Provide the (x, y) coordinate of the cell's center where the given text is located.  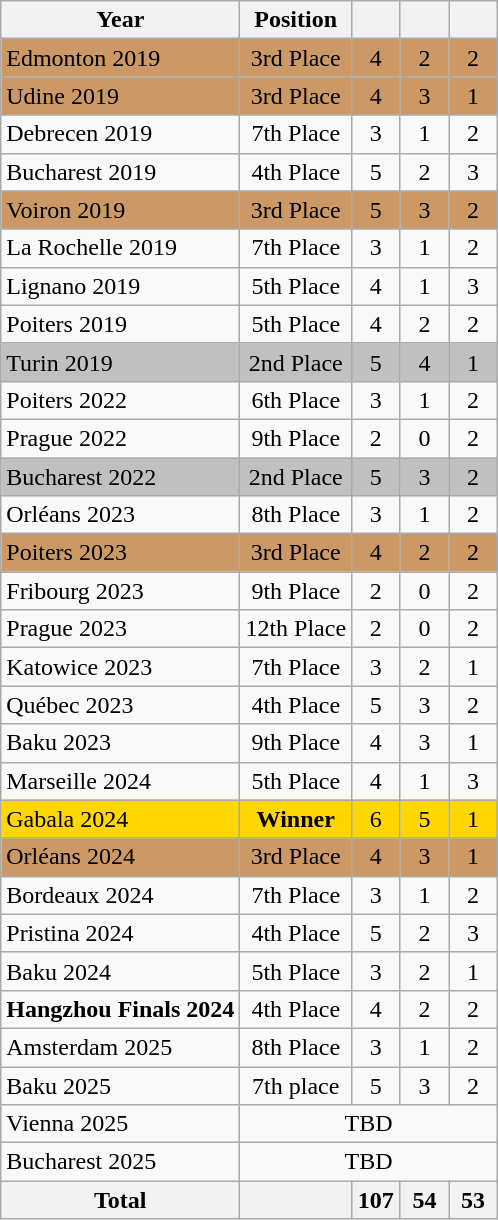
Udine 2019 (120, 96)
Poiters 2023 (120, 553)
Pristina 2024 (120, 933)
Baku 2023 (120, 743)
54 (424, 1200)
Vienna 2025 (120, 1124)
Baku 2025 (120, 1085)
Katowice 2023 (120, 667)
Orléans 2023 (120, 515)
Bucharest 2022 (120, 477)
Poiters 2022 (120, 400)
Year (120, 20)
Québec 2023 (120, 705)
Gabala 2024 (120, 819)
Poiters 2019 (120, 324)
Marseille 2024 (120, 781)
Winner (296, 819)
Edmonton 2019 (120, 58)
Voiron 2019 (120, 210)
Turin 2019 (120, 362)
Bucharest 2025 (120, 1162)
Total (120, 1200)
La Rochelle 2019 (120, 248)
Hangzhou Finals 2024 (120, 1009)
Prague 2023 (120, 629)
Position (296, 20)
7th place (296, 1085)
Baku 2024 (120, 971)
Orléans 2024 (120, 857)
6th Place (296, 400)
6 (376, 819)
Amsterdam 2025 (120, 1047)
53 (474, 1200)
Debrecen 2019 (120, 134)
Bucharest 2019 (120, 172)
Lignano 2019 (120, 286)
Fribourg 2023 (120, 591)
Bordeaux 2024 (120, 895)
Prague 2022 (120, 438)
107 (376, 1200)
12th Place (296, 629)
